Search for the cell housing the specified text and yield its (X, Y) center coordinate. 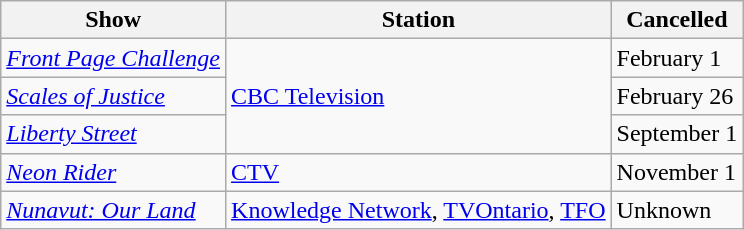
February 1 (677, 58)
Show (114, 20)
Knowledge Network, TVOntario, TFO (419, 210)
Liberty Street (114, 134)
Scales of Justice (114, 96)
November 1 (677, 172)
February 26 (677, 96)
CBC Television (419, 96)
Neon Rider (114, 172)
Unknown (677, 210)
Front Page Challenge (114, 58)
CTV (419, 172)
Nunavut: Our Land (114, 210)
Station (419, 20)
Cancelled (677, 20)
September 1 (677, 134)
